Determine the (x, y) coordinate at the center of the cell enclosing the given text.  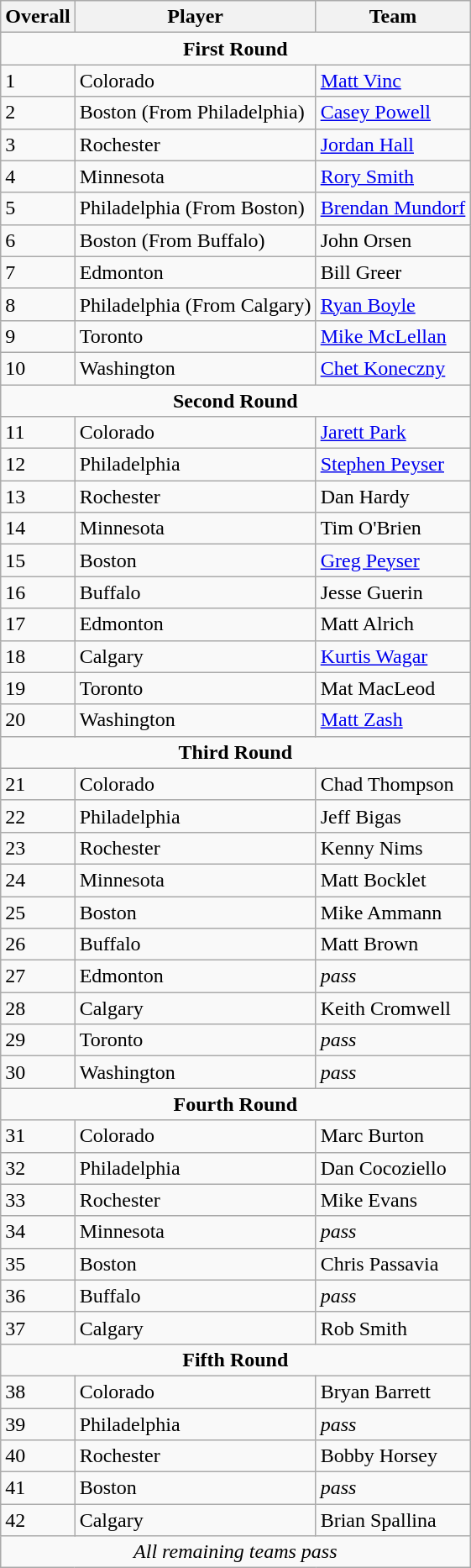
Mike Ammann (393, 912)
Jesse Guerin (393, 592)
27 (38, 976)
Bryan Barrett (393, 1392)
Fifth Round (235, 1360)
Matt Zash (393, 720)
Kurtis Wagar (393, 656)
40 (38, 1456)
3 (38, 145)
Kenny Nims (393, 848)
Chad Thompson (393, 784)
Ryan Boyle (393, 304)
33 (38, 1200)
1 (38, 81)
Bobby Horsey (393, 1456)
Second Round (235, 401)
Dan Hardy (393, 497)
35 (38, 1264)
38 (38, 1392)
Jeff Bigas (393, 816)
Team (393, 17)
18 (38, 656)
All remaining teams pass (235, 1552)
16 (38, 592)
36 (38, 1296)
First Round (235, 49)
32 (38, 1168)
11 (38, 433)
Philadelphia (From Calgary) (195, 304)
41 (38, 1488)
7 (38, 272)
12 (38, 465)
26 (38, 944)
Boston (From Buffalo) (195, 240)
Matt Brown (393, 944)
Stephen Peyser (393, 465)
Brian Spallina (393, 1520)
20 (38, 720)
Player (195, 17)
Boston (From Philadelphia) (195, 113)
Keith Cromwell (393, 1008)
31 (38, 1136)
39 (38, 1424)
Jarett Park (393, 433)
Mike Evans (393, 1200)
4 (38, 176)
Rob Smith (393, 1328)
Chris Passavia (393, 1264)
Brendan Mundorf (393, 208)
Marc Burton (393, 1136)
10 (38, 368)
Overall (38, 17)
24 (38, 880)
Greg Peyser (393, 560)
2 (38, 113)
13 (38, 497)
Mike McLellan (393, 336)
15 (38, 560)
6 (38, 240)
8 (38, 304)
Matt Vinc (393, 81)
25 (38, 912)
9 (38, 336)
Casey Powell (393, 113)
29 (38, 1040)
17 (38, 624)
Philadelphia (From Boston) (195, 208)
14 (38, 529)
42 (38, 1520)
22 (38, 816)
21 (38, 784)
Chet Koneczny (393, 368)
Matt Alrich (393, 624)
5 (38, 208)
Mat MacLeod (393, 688)
Jordan Hall (393, 145)
Dan Cocoziello (393, 1168)
37 (38, 1328)
30 (38, 1072)
Matt Bocklet (393, 880)
28 (38, 1008)
23 (38, 848)
Tim O'Brien (393, 529)
Fourth Round (235, 1104)
Third Round (235, 752)
John Orsen (393, 240)
34 (38, 1232)
19 (38, 688)
Bill Greer (393, 272)
Rory Smith (393, 176)
